Identify which cell holds the provided text, then report its (x, y) central coordinate. 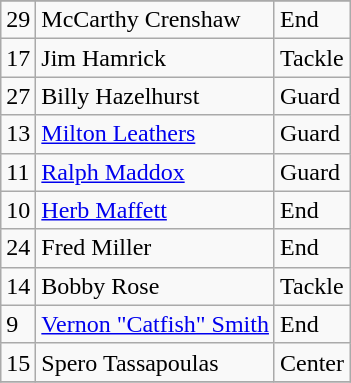
11 (18, 172)
15 (18, 362)
14 (18, 286)
Billy Hazelhurst (156, 96)
Jim Hamrick (156, 58)
Center (312, 362)
29 (18, 20)
9 (18, 324)
27 (18, 96)
Vernon "Catfish" Smith (156, 324)
Ralph Maddox (156, 172)
McCarthy Crenshaw (156, 20)
13 (18, 134)
Herb Maffett (156, 210)
Spero Tassapoulas (156, 362)
10 (18, 210)
Fred Miller (156, 248)
Bobby Rose (156, 286)
Milton Leathers (156, 134)
17 (18, 58)
24 (18, 248)
